Provide the (X, Y) coordinate of the cell's center where the given text is located.  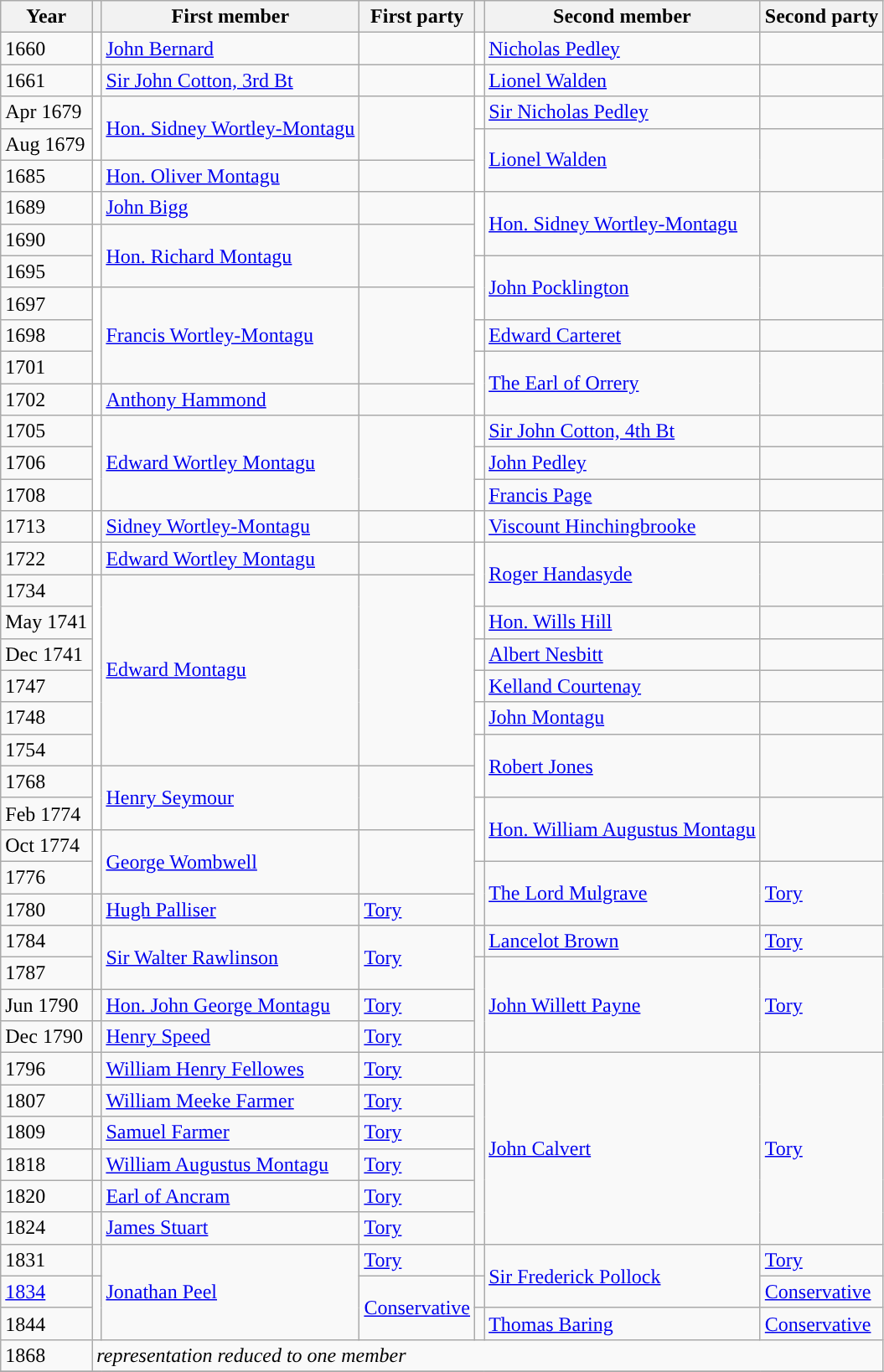
The Earl of Orrery (623, 383)
1834 (47, 1292)
John Montagu (623, 718)
1722 (47, 559)
Albert Nesbitt (623, 654)
Jonathan Peel (230, 1292)
1844 (47, 1323)
George Wombwell (230, 861)
Hon. John George Montagu (230, 1005)
May 1741 (47, 622)
Sir Nicholas Pedley (623, 112)
John Bigg (230, 208)
1748 (47, 718)
William Henry Fellowes (230, 1069)
Anthony Hammond (230, 400)
First member (230, 17)
First party (417, 17)
Roger Handasyde (623, 575)
1698 (47, 335)
Henry Seymour (230, 797)
Apr 1679 (47, 112)
1820 (47, 1196)
1713 (47, 527)
Hugh Palliser (230, 909)
representation reduced to one member (488, 1355)
1661 (47, 80)
Thomas Baring (623, 1323)
Sidney Wortley-Montagu (230, 527)
1818 (47, 1164)
Aug 1679 (47, 144)
Sir Frederick Pollock (623, 1276)
The Lord Mulgrave (623, 893)
1706 (47, 463)
1787 (47, 973)
Samuel Farmer (230, 1132)
1701 (47, 367)
Edward Carteret (623, 335)
1807 (47, 1101)
Second member (623, 17)
Henry Speed (230, 1037)
Francis Page (623, 495)
Hon. William Augustus Montagu (623, 829)
1809 (47, 1132)
1768 (47, 781)
1708 (47, 495)
1705 (47, 431)
John Bernard (230, 49)
Oct 1774 (47, 845)
1868 (47, 1355)
William Augustus Montagu (230, 1164)
1660 (47, 49)
Sir John Cotton, 4th Bt (623, 431)
John Pocklington (623, 287)
Edward Montagu (230, 670)
Kelland Courtenay (623, 686)
1695 (47, 271)
Dec 1790 (47, 1037)
Nicholas Pedley (623, 49)
1685 (47, 176)
Hon. Wills Hill (623, 622)
Hon. Richard Montagu (230, 255)
Feb 1774 (47, 813)
1689 (47, 208)
1776 (47, 877)
1690 (47, 240)
Earl of Ancram (230, 1196)
Second party (821, 17)
John Willett Payne (623, 1005)
1824 (47, 1228)
1702 (47, 400)
Robert Jones (623, 766)
Francis Wortley-Montagu (230, 335)
1784 (47, 941)
Sir Walter Rawlinson (230, 957)
John Pedley (623, 463)
1780 (47, 909)
William Meeke Farmer (230, 1101)
1747 (47, 686)
Viscount Hinchingbrooke (623, 527)
James Stuart (230, 1228)
Year (47, 17)
Dec 1741 (47, 654)
Hon. Oliver Montagu (230, 176)
Lancelot Brown (623, 941)
1796 (47, 1069)
1754 (47, 750)
Sir John Cotton, 3rd Bt (230, 80)
Jun 1790 (47, 1005)
1734 (47, 591)
John Calvert (623, 1148)
1697 (47, 303)
1831 (47, 1260)
